Output the [x, y] coordinate of the center of the cell containing the given text.  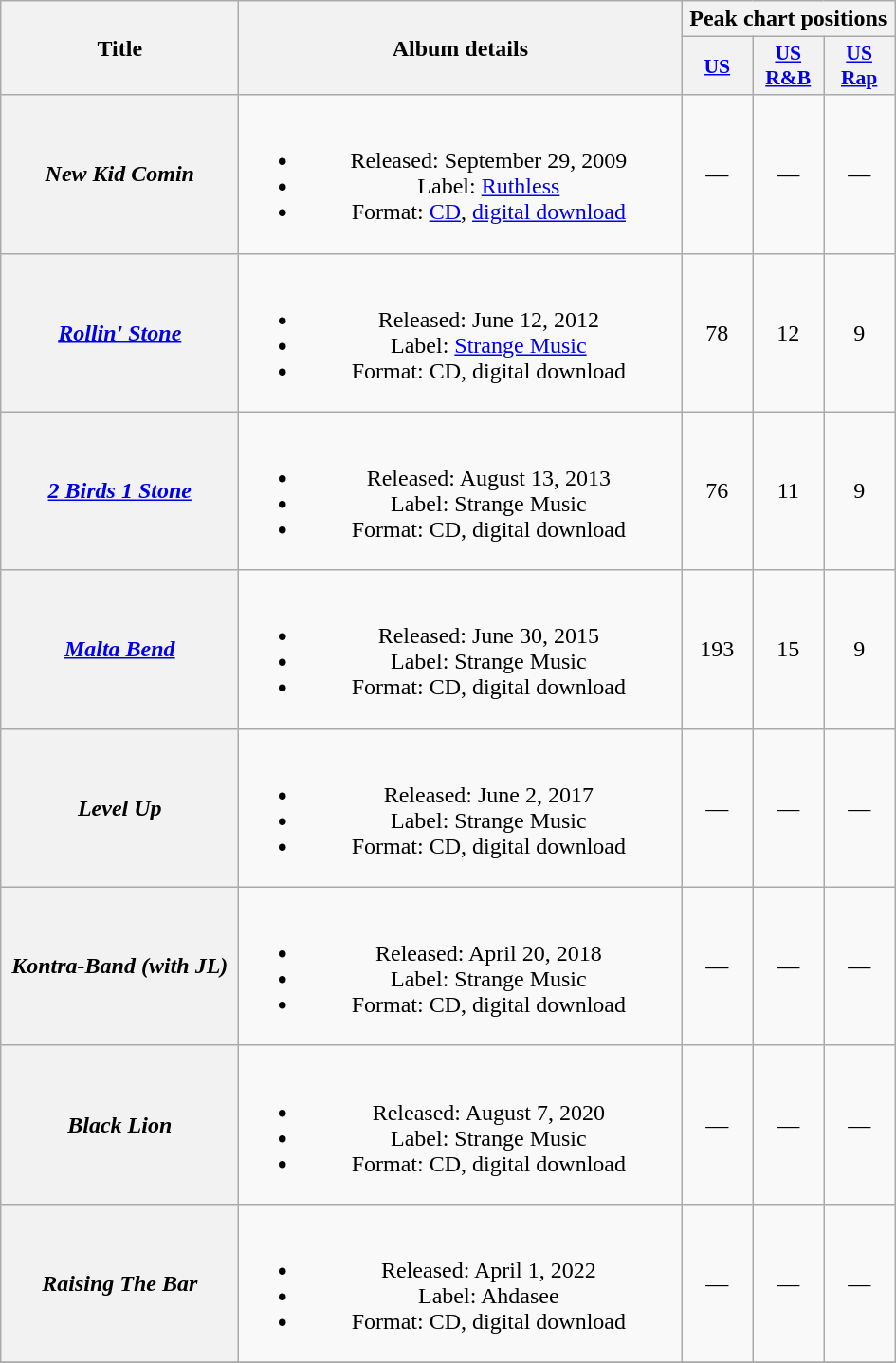
US [717, 66]
Rollin' Stone [119, 332]
Released: September 29, 2009Label: RuthlessFormat: CD, digital download [461, 175]
Released: August 13, 2013Label: Strange MusicFormat: CD, digital download [461, 491]
Kontra-Band (with JL) [119, 966]
78 [717, 332]
Released: August 7, 2020Label: Strange MusicFormat: CD, digital download [461, 1125]
193 [717, 649]
12 [789, 332]
US R&B [789, 66]
Released: June 30, 2015Label: Strange MusicFormat: CD, digital download [461, 649]
Malta Bend [119, 649]
2 Birds 1 Stone [119, 491]
11 [789, 491]
Album details [461, 47]
Released: June 2, 2017Label: Strange MusicFormat: CD, digital download [461, 808]
USRap [859, 66]
Released: June 12, 2012Label: Strange MusicFormat: CD, digital download [461, 332]
Title [119, 47]
New Kid Comin [119, 175]
Raising The Bar [119, 1282]
Level Up [119, 808]
15 [789, 649]
Released: April 1, 2022Label: AhdaseeFormat: CD, digital download [461, 1282]
76 [717, 491]
Peak chart positions [789, 19]
Black Lion [119, 1125]
Released: April 20, 2018Label: Strange MusicFormat: CD, digital download [461, 966]
